Search for the cell housing the specified text and yield its (x, y) center coordinate. 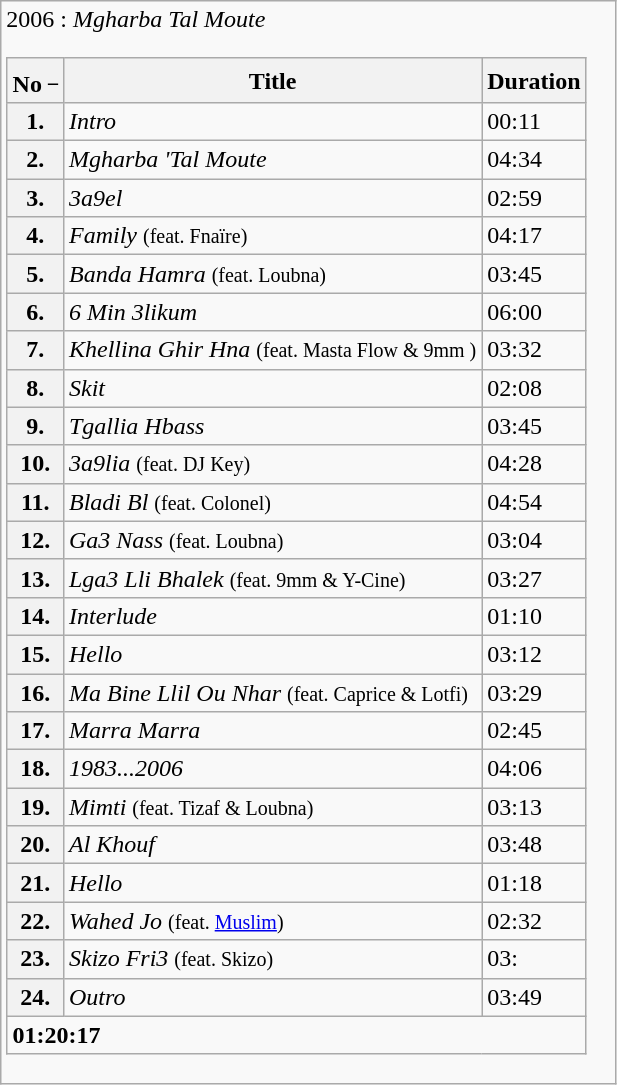
10. (35, 464)
16. (35, 693)
8. (35, 388)
15. (35, 654)
Title (272, 80)
Family (feat. Fnaïre) (272, 236)
2. (35, 160)
20. (35, 845)
03:27 (534, 578)
Tgallia Hbass (272, 426)
19. (35, 807)
17. (35, 731)
Skit (272, 388)
1. (35, 122)
4. (35, 236)
03: (534, 959)
Intro (272, 122)
01:10 (534, 616)
04:34 (534, 160)
01:20:17 (296, 1035)
Outro (272, 997)
03:48 (534, 845)
04:54 (534, 502)
Lga3 Lli Bhalek (feat. 9mm & Y-Cine) (272, 578)
Marra Marra (272, 731)
03:12 (534, 654)
3a9el (272, 198)
Banda Hamra (feat. Loubna) (272, 274)
Ga3 Nass (feat. Loubna) (272, 540)
03:49 (534, 997)
6 Min 3likum (272, 312)
03:13 (534, 807)
22. (35, 921)
3. (35, 198)
5. (35, 274)
03:32 (534, 350)
23. (35, 959)
02:45 (534, 731)
Mimti (feat. Tizaf & Loubna) (272, 807)
13. (35, 578)
06:00 (534, 312)
00:11 (534, 122)
14. (35, 616)
No _ (35, 80)
11. (35, 502)
Skizo Fri3 (feat. Skizo) (272, 959)
7. (35, 350)
Al Khouf (272, 845)
Ma Bine Llil Ou Nhar (feat. Caprice & Lotfi) (272, 693)
02:59 (534, 198)
02:32 (534, 921)
24. (35, 997)
04:28 (534, 464)
03:04 (534, 540)
03:29 (534, 693)
6. (35, 312)
21. (35, 883)
18. (35, 769)
3a9lia (feat. DJ Key) (272, 464)
Khellina Ghir Hna (feat. Masta Flow & 9mm ) (272, 350)
Bladi Bl (feat. Colonel) (272, 502)
12. (35, 540)
Mgharba 'Tal Moute (272, 160)
9. (35, 426)
02:08 (534, 388)
01:18 (534, 883)
Duration (534, 80)
Interlude (272, 616)
04:06 (534, 769)
Wahed Jo (feat. Muslim) (272, 921)
04:17 (534, 236)
1983...2006 (272, 769)
